Locate the cell with the specified text and output its (x, y) center coordinate. 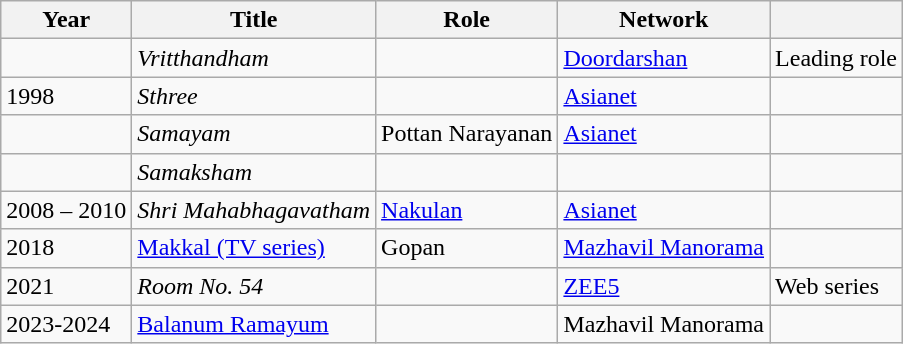
2008 – 2010 (66, 210)
Role (467, 20)
1998 (66, 96)
Samayam (254, 134)
Makkal (TV series) (254, 248)
Title (254, 20)
Leading role (836, 58)
2021 (66, 286)
Sthree (254, 96)
Vritthandham (254, 58)
Samaksham (254, 172)
Network (664, 20)
Shri Mahabhagavatham (254, 210)
Doordarshan (664, 58)
Year (66, 20)
Gopan (467, 248)
ZEE5 (664, 286)
Web series (836, 286)
2023-2024 (66, 324)
Room No. 54 (254, 286)
Pottan Narayanan (467, 134)
Nakulan (467, 210)
2018 (66, 248)
Balanum Ramayum (254, 324)
